Provide the (X, Y) coordinate of the cell's center where the given text is located.  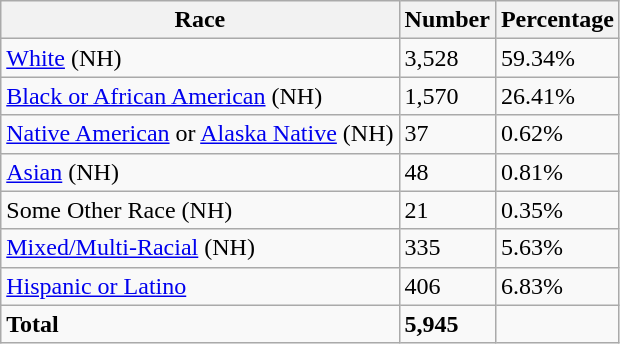
48 (447, 172)
Hispanic or Latino (200, 286)
0.62% (557, 134)
406 (447, 286)
21 (447, 210)
White (NH) (200, 58)
Black or African American (NH) (200, 96)
Native American or Alaska Native (NH) (200, 134)
59.34% (557, 58)
37 (447, 134)
Race (200, 20)
0.81% (557, 172)
3,528 (447, 58)
0.35% (557, 210)
Number (447, 20)
6.83% (557, 286)
Mixed/Multi-Racial (NH) (200, 248)
Total (200, 324)
335 (447, 248)
Percentage (557, 20)
5,945 (447, 324)
5.63% (557, 248)
1,570 (447, 96)
26.41% (557, 96)
Asian (NH) (200, 172)
Some Other Race (NH) (200, 210)
